Capture the cell that displays the provided text and extract its (X, Y) central coordinate. 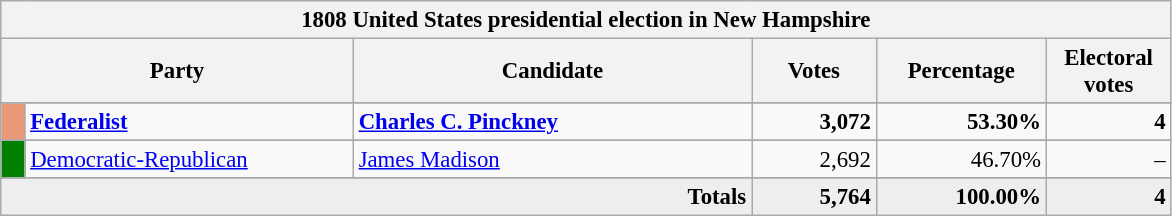
Candidate (552, 72)
5,764 (814, 197)
53.30% (961, 122)
46.70% (961, 160)
100.00% (961, 197)
Federalist (189, 122)
Charles C. Pinckney (552, 122)
2,692 (814, 160)
Party (178, 72)
1808 United States presidential election in New Hampshire (586, 20)
Totals (376, 197)
Democratic-Republican (189, 160)
Percentage (961, 72)
Electoral votes (1108, 72)
James Madison (552, 160)
Votes (814, 72)
– (1108, 160)
3,072 (814, 122)
